Return the [x, y] coordinate for the center point of the cell that contains the specified text.  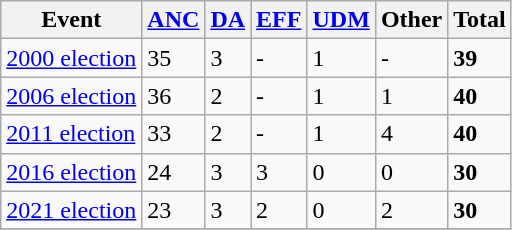
UDM [341, 20]
Other [411, 20]
35 [174, 58]
EFF [279, 20]
2021 election [72, 210]
2011 election [72, 134]
ANC [174, 20]
23 [174, 210]
2006 election [72, 96]
33 [174, 134]
39 [480, 58]
Event [72, 20]
2016 election [72, 172]
DA [228, 20]
4 [411, 134]
24 [174, 172]
36 [174, 96]
2000 election [72, 58]
Total [480, 20]
